Identify which cell holds the provided text, then report its [X, Y] central coordinate. 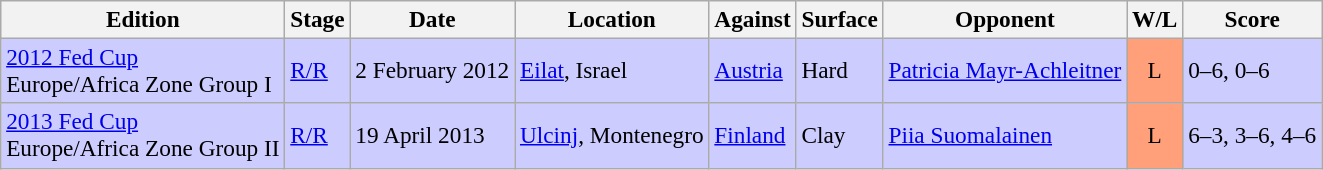
6–3, 3–6, 4–6 [1252, 136]
Stage [318, 19]
Clay [840, 136]
19 April 2013 [432, 136]
Against [752, 19]
Eilat, Israel [612, 70]
Date [432, 19]
2 February 2012 [432, 70]
Patricia Mayr-Achleitner [1005, 70]
Opponent [1005, 19]
Ulcinj, Montenegro [612, 136]
Edition [143, 19]
Surface [840, 19]
2013 Fed Cup Europe/Africa Zone Group II [143, 136]
0–6, 0–6 [1252, 70]
Finland [752, 136]
Hard [840, 70]
Location [612, 19]
W/L [1155, 19]
Score [1252, 19]
2012 Fed Cup Europe/Africa Zone Group I [143, 70]
Piia Suomalainen [1005, 136]
Austria [752, 70]
